Determine the [X, Y] coordinate at the center of the cell enclosing the given text.  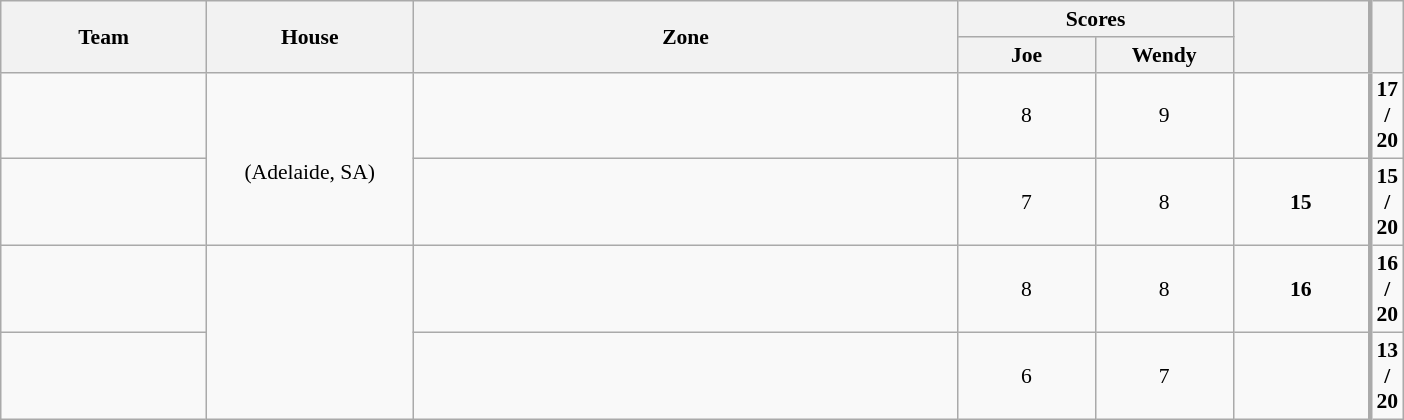
15 / 20 [1386, 202]
Joe [1026, 55]
Zone [686, 36]
House [310, 36]
16 / 20 [1386, 290]
Scores [1096, 19]
17 / 20 [1386, 116]
9 [1164, 116]
(Adelaide, SA) [310, 158]
16 [1302, 290]
6 [1026, 376]
Team [104, 36]
13 / 20 [1386, 376]
Wendy [1164, 55]
15 [1302, 202]
